From the cell containing the given text, extract its center point as (X, Y) coordinate. 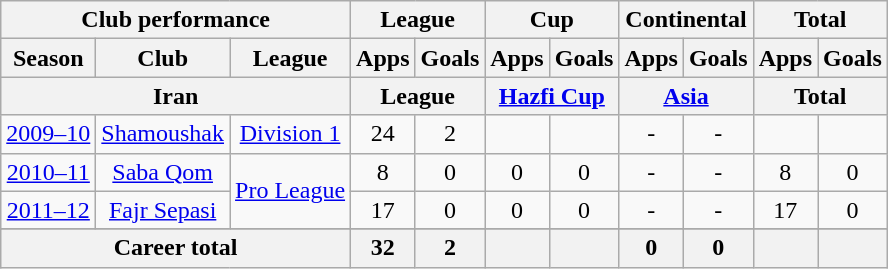
Club performance (176, 20)
Cup (552, 20)
Hazfi Cup (552, 96)
Saba Qom (163, 172)
Pro League (290, 191)
Club (163, 58)
Division 1 (290, 134)
Continental (686, 20)
Fajr Sepasi (163, 210)
2011–12 (48, 210)
32 (383, 248)
Shamoushak (163, 134)
24 (383, 134)
2010–11 (48, 172)
2009–10 (48, 134)
Season (48, 58)
Asia (686, 96)
Iran (176, 96)
Career total (176, 248)
